Identify which cell holds the provided text, then report its (x, y) central coordinate. 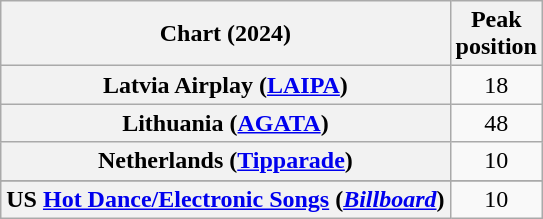
Netherlands (Tipparade) (226, 161)
Chart (2024) (226, 34)
Lithuania (AGATA) (226, 123)
48 (496, 123)
18 (496, 85)
Peakposition (496, 34)
US Hot Dance/Electronic Songs (Billboard) (226, 199)
Latvia Airplay (LAIPA) (226, 85)
